Pinpoint the cell where the given text exists, returning its [X, Y] midpoint coordinate. 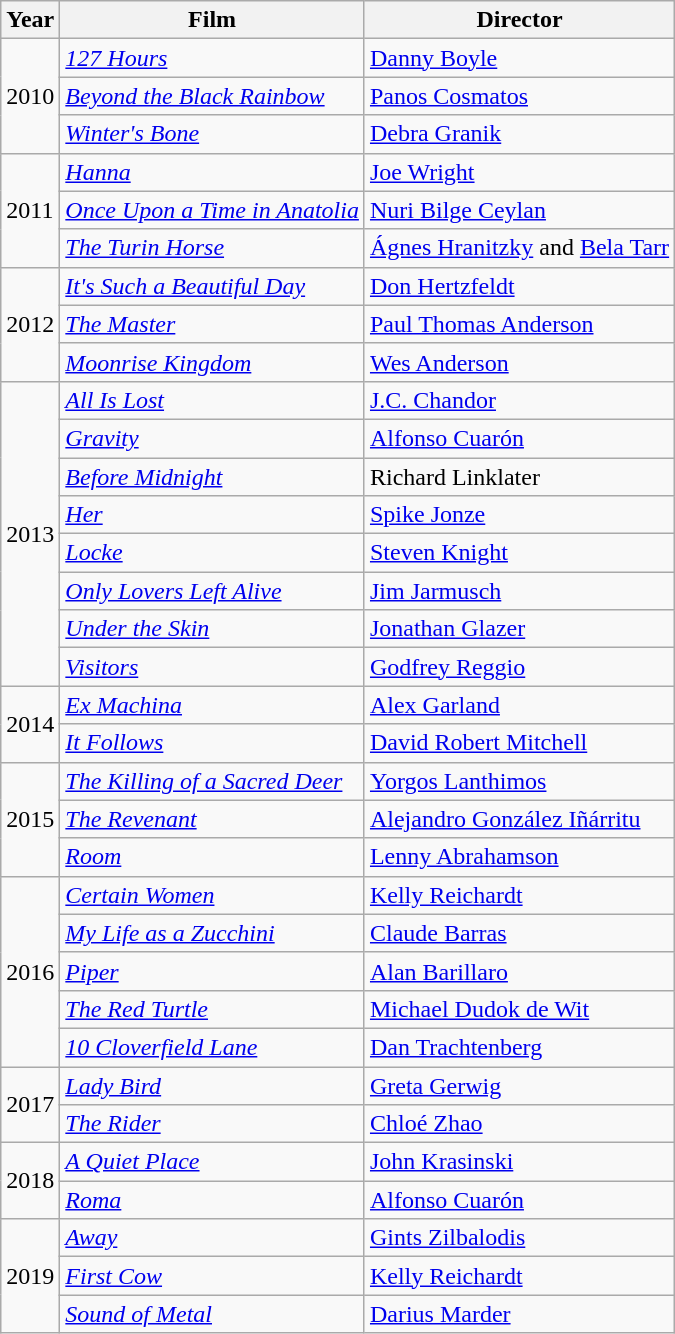
Dan Trachtenberg [519, 1047]
Yorgos Lanthimos [519, 781]
10 Cloverfield Lane [212, 1047]
Don Hertzfeldt [519, 286]
It Follows [212, 743]
Chloé Zhao [519, 1124]
Lenny Abrahamson [519, 857]
The Master [212, 324]
Michael Dudok de Wit [519, 1009]
The Revenant [212, 819]
2018 [30, 1181]
2014 [30, 724]
2012 [30, 324]
Ex Machina [212, 705]
Hanna [212, 172]
A Quiet Place [212, 1162]
It's Such a Beautiful Day [212, 286]
Steven Knight [519, 553]
Jim Jarmusch [519, 591]
Director [519, 20]
Joe Wright [519, 172]
All Is Lost [212, 400]
John Krasinski [519, 1162]
Once Upon a Time in Anatolia [212, 210]
Her [212, 515]
Only Lovers Left Alive [212, 591]
2019 [30, 1276]
2011 [30, 210]
Moonrise Kingdom [212, 362]
2017 [30, 1104]
2010 [30, 96]
My Life as a Zucchini [212, 933]
Greta Gerwig [519, 1085]
The Killing of a Sacred Deer [212, 781]
Sound of Metal [212, 1314]
Paul Thomas Anderson [519, 324]
The Turin Horse [212, 248]
Under the Skin [212, 629]
Gints Zilbalodis [519, 1238]
Danny Boyle [519, 58]
Claude Barras [519, 933]
J.C. Chandor [519, 400]
The Red Turtle [212, 1009]
Spike Jonze [519, 515]
Lady Bird [212, 1085]
Nuri Bilge Ceylan [519, 210]
Beyond the Black Rainbow [212, 96]
Roma [212, 1200]
First Cow [212, 1276]
2016 [30, 971]
Ágnes Hranitzky and Bela Tarr [519, 248]
David Robert Mitchell [519, 743]
Film [212, 20]
The Rider [212, 1124]
Debra Granik [519, 134]
Alejandro González Iñárritu [519, 819]
Jonathan Glazer [519, 629]
Alan Barillaro [519, 971]
2013 [30, 533]
Visitors [212, 667]
Year [30, 20]
Room [212, 857]
127 Hours [212, 58]
2015 [30, 819]
Panos Cosmatos [519, 96]
Winter's Bone [212, 134]
Wes Anderson [519, 362]
Locke [212, 553]
Before Midnight [212, 477]
Darius Marder [519, 1314]
Richard Linklater [519, 477]
Godfrey Reggio [519, 667]
Alex Garland [519, 705]
Piper [212, 971]
Gravity [212, 438]
Certain Women [212, 895]
Away [212, 1238]
